From the cell containing the given text, extract its center point as [x, y] coordinate. 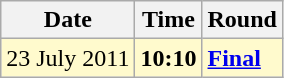
23 July 2011 [68, 58]
Final [242, 58]
Date [68, 20]
Time [168, 20]
Round [242, 20]
10:10 [168, 58]
